Extract the (x, y) coordinate from the center of the cell holding the provided text.  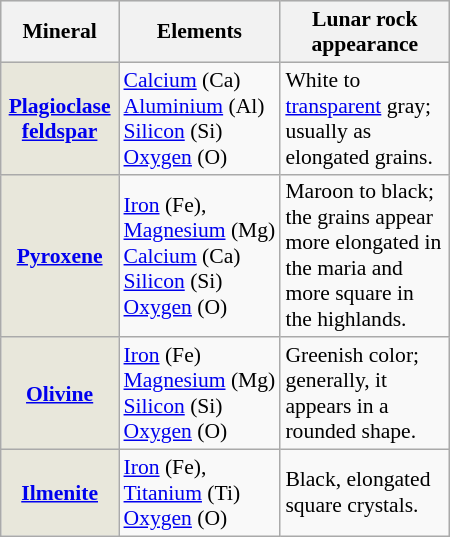
Olivine (60, 394)
Maroon to black; the grains appear more elongated in the maria and more square in the highlands. (364, 256)
Iron (Fe),Magnesium (Mg)Calcium (Ca)Silicon (Si)Oxygen (O) (199, 256)
Iron (Fe)Magnesium (Mg)Silicon (Si)Oxygen (O) (199, 394)
Ilmenite (60, 494)
Calcium (Ca)Aluminium (Al)Silicon (Si)Oxygen (O) (199, 118)
Black, elongated square crystals. (364, 494)
Mineral (60, 32)
White to transparent gray; usually as elongated grains. (364, 118)
Pyroxene (60, 256)
Lunar rock appearance (364, 32)
Plagioclase feldspar (60, 118)
Iron (Fe),Titanium (Ti)Oxygen (O) (199, 494)
Greenish color; generally, it appears in a rounded shape. (364, 394)
Elements (199, 32)
